Provide the [X, Y] coordinate of the cell's center where the given text is located.  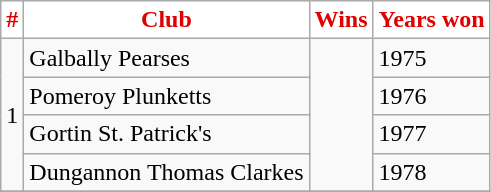
Galbally Pearses [166, 58]
1976 [432, 96]
1977 [432, 134]
1 [12, 115]
Club [166, 20]
Gortin St. Patrick's [166, 134]
Years won [432, 20]
1975 [432, 58]
# [12, 20]
Wins [341, 20]
1978 [432, 172]
Pomeroy Plunketts [166, 96]
Dungannon Thomas Clarkes [166, 172]
